Detect which cell encompasses the target text, then output its (X, Y) center coordinate. 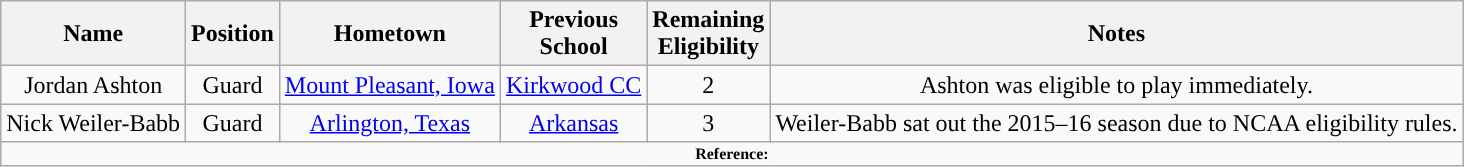
Nick Weiler-Babb (94, 123)
Kirkwood CC (573, 85)
2 (708, 85)
Jordan Ashton (94, 85)
RemainingEligibility (708, 34)
Ashton was eligible to play immediately. (1116, 85)
3 (708, 123)
Position (233, 34)
PreviousSchool (573, 34)
Weiler-Babb sat out the 2015–16 season due to NCAA eligibility rules. (1116, 123)
Mount Pleasant, Iowa (390, 85)
Arlington, Texas (390, 123)
Notes (1116, 34)
Arkansas (573, 123)
Reference: (732, 154)
Hometown (390, 34)
Name (94, 34)
